Determine the (x, y) coordinate at the center of the cell enclosing the given text.  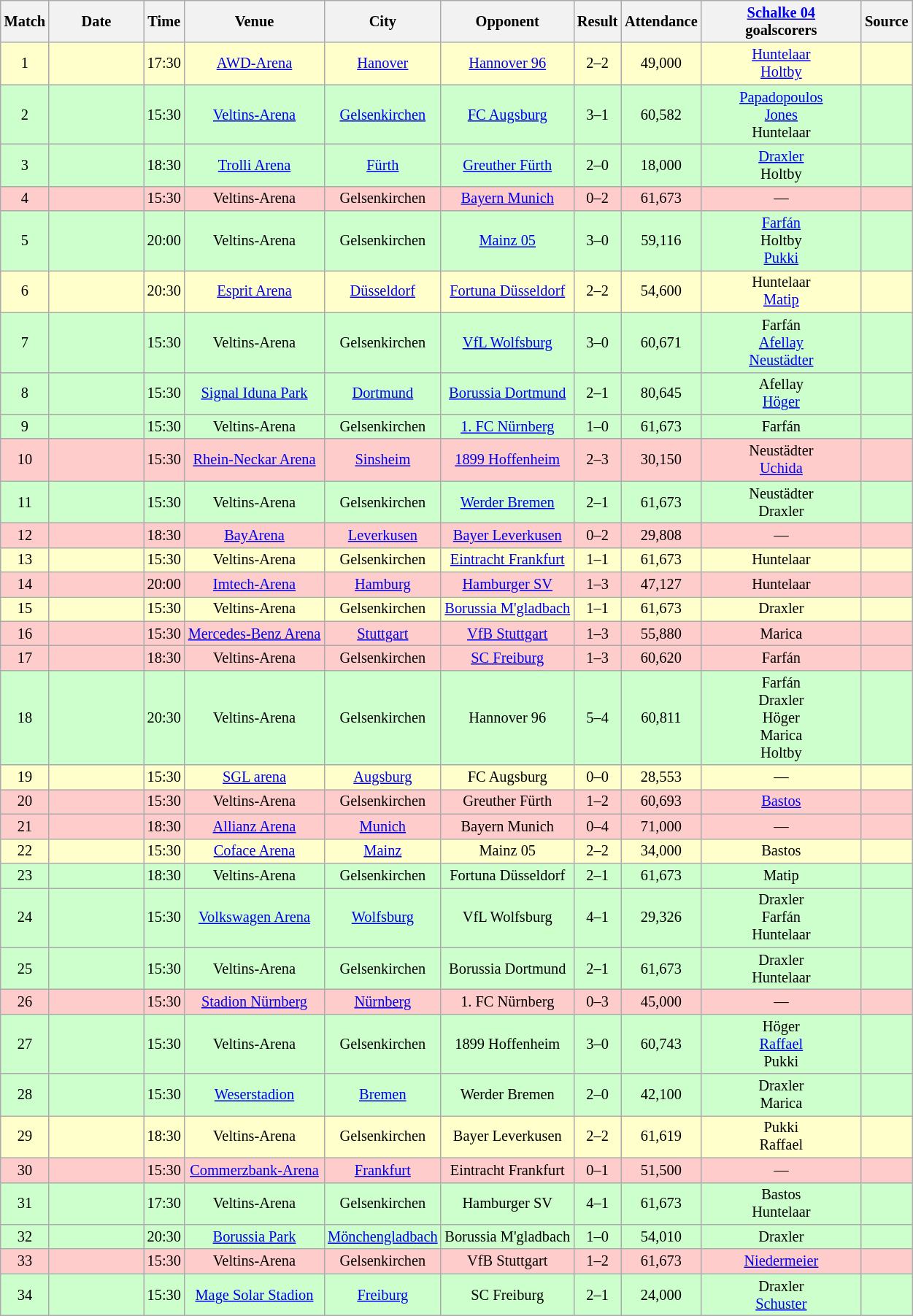
5–4 (597, 717)
55,880 (661, 634)
Draxler Holtby (782, 165)
2 (25, 115)
27 (25, 1044)
30 (25, 1170)
Stuttgart (382, 634)
21 (25, 826)
Mage Solar Stadion (254, 1295)
Coface Arena (254, 851)
42,100 (661, 1095)
Bremen (382, 1095)
4 (25, 199)
28,553 (661, 777)
Rhein-Neckar Arena (254, 460)
49,000 (661, 64)
17 (25, 658)
City (382, 21)
34,000 (661, 851)
Stadion Nürnberg (254, 1001)
10 (25, 460)
0–3 (597, 1001)
Bastos Huntelaar (782, 1204)
60,582 (661, 115)
59,116 (661, 241)
Düsseldorf (382, 291)
Match (25, 21)
Dortmund (382, 393)
19 (25, 777)
Fürth (382, 165)
29 (25, 1136)
2–3 (597, 460)
Allianz Arena (254, 826)
Neustädter Uchida (782, 460)
Huntelaar Holtby (782, 64)
Volkswagen Arena (254, 917)
33 (25, 1261)
Draxler Huntelaar (782, 969)
24,000 (661, 1295)
Attendance (661, 21)
18,000 (661, 165)
Hanover (382, 64)
5 (25, 241)
Munich (382, 826)
71,000 (661, 826)
16 (25, 634)
Sinsheim (382, 460)
6 (25, 291)
Draxler Schuster (782, 1295)
29,326 (661, 917)
47,127 (661, 585)
Marica (782, 634)
Wolfsburg (382, 917)
0–0 (597, 777)
Weserstadion (254, 1095)
9 (25, 426)
Farfán Holtby Pukki (782, 241)
0–4 (597, 826)
Source (886, 21)
30,150 (661, 460)
29,808 (661, 535)
Höger Raffael Pukki (782, 1044)
Pukki Raffael (782, 1136)
15 (25, 609)
Nürnberg (382, 1001)
Draxler Farfán Huntelaar (782, 917)
60,620 (661, 658)
Date (96, 21)
8 (25, 393)
Commerzbank-Arena (254, 1170)
60,743 (661, 1044)
Borussia Park (254, 1236)
20 (25, 801)
Huntelaar Matip (782, 291)
7 (25, 342)
SGL arena (254, 777)
Opponent (507, 21)
Neustädter Draxler (782, 502)
Mercedes-Benz Arena (254, 634)
54,010 (661, 1236)
61,619 (661, 1136)
Freiburg (382, 1295)
60,693 (661, 801)
1 (25, 64)
Schalke 04goalscorers (782, 21)
Draxler Marica (782, 1095)
60,811 (661, 717)
26 (25, 1001)
Frankfurt (382, 1170)
Farfán Afellay Neustädter (782, 342)
Hamburg (382, 585)
23 (25, 875)
51,500 (661, 1170)
24 (25, 917)
34 (25, 1295)
Result (597, 21)
13 (25, 560)
BayArena (254, 535)
Trolli Arena (254, 165)
54,600 (661, 291)
45,000 (661, 1001)
3–1 (597, 115)
28 (25, 1095)
Mönchengladbach (382, 1236)
Imtech-Arena (254, 585)
14 (25, 585)
Afellay Höger (782, 393)
Signal Iduna Park (254, 393)
Leverkusen (382, 535)
18 (25, 717)
Venue (254, 21)
22 (25, 851)
3 (25, 165)
60,671 (661, 342)
11 (25, 502)
0–1 (597, 1170)
31 (25, 1204)
25 (25, 969)
Mainz (382, 851)
80,645 (661, 393)
12 (25, 535)
Augsburg (382, 777)
Esprit Arena (254, 291)
AWD-Arena (254, 64)
Time (164, 21)
32 (25, 1236)
Farfán Draxler Höger Marica Holtby (782, 717)
Papadopoulos Jones Huntelaar (782, 115)
Matip (782, 875)
Niedermeier (782, 1261)
